Extract the (X, Y) coordinate from the center of the cell holding the provided text.  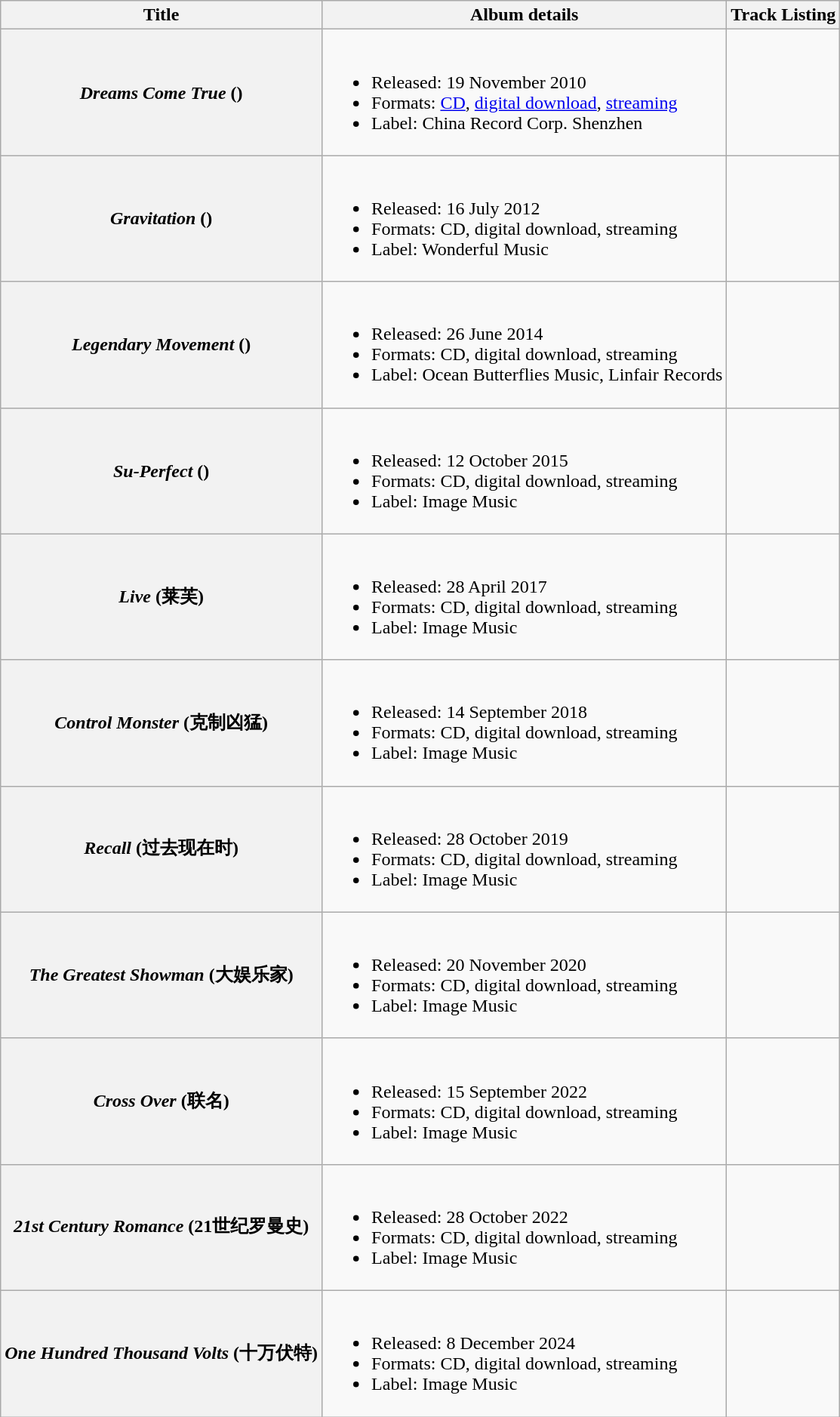
Album details (525, 15)
Released: 19 November 2010Formats: CD, digital download, streamingLabel: China Record Corp. Shenzhen (525, 92)
Released: 15 September 2022Formats: CD, digital download, streamingLabel: Image Music (525, 1101)
Released: 26 June 2014Formats: CD, digital download, streamingLabel: Ocean Butterflies Music, Linfair Records (525, 344)
The Greatest Showman (大娱乐家) (162, 975)
Released: 28 October 2019Formats: CD, digital download, streamingLabel: Image Music (525, 849)
Legendary Movement () (162, 344)
Released: 12 October 2015Formats: CD, digital download, streamingLabel: Image Music (525, 471)
Released: 16 July 2012Formats: CD, digital download, streamingLabel: Wonderful Music (525, 219)
Track Listing (783, 15)
Cross Over (联名) (162, 1101)
Released: 8 December 2024Formats: CD, digital download, streamingLabel: Image Music (525, 1353)
Live (莱芙) (162, 596)
Recall (过去现在时) (162, 849)
Title (162, 15)
Gravitation () (162, 219)
Released: 28 April 2017Formats: CD, digital download, streamingLabel: Image Music (525, 596)
Control Monster (克制凶猛) (162, 723)
Released: 14 September 2018Formats: CD, digital download, streamingLabel: Image Music (525, 723)
Released: 20 November 2020Formats: CD, digital download, streamingLabel: Image Music (525, 975)
21st Century Romance (21世纪罗曼史) (162, 1228)
Dreams Come True () (162, 92)
Su-Perfect () (162, 471)
Released: 28 October 2022Formats: CD, digital download, streamingLabel: Image Music (525, 1228)
One Hundred Thousand Volts (十万伏特) (162, 1353)
